Determine the (x, y) coordinate at the center of the cell enclosing the given text.  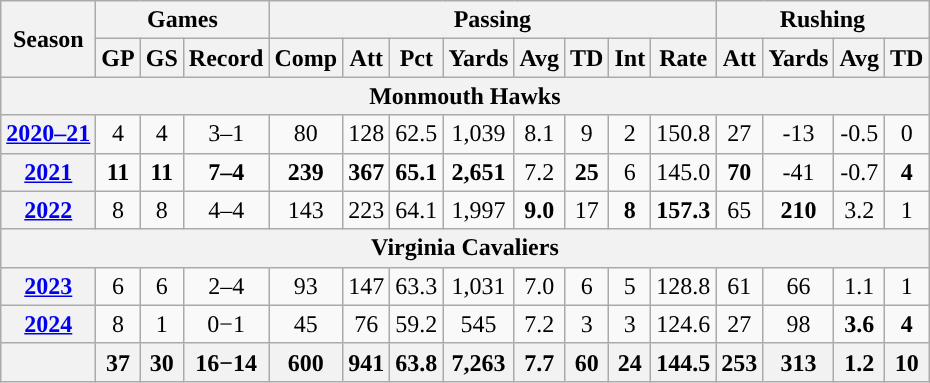
239 (306, 172)
64.1 (416, 210)
Rushing (822, 20)
62.5 (416, 134)
150.8 (684, 134)
80 (306, 134)
25 (587, 172)
223 (366, 210)
313 (798, 362)
0 (907, 134)
Comp (306, 58)
941 (366, 362)
17 (587, 210)
7–4 (226, 172)
76 (366, 324)
7.0 (540, 286)
16−14 (226, 362)
60 (587, 362)
Int (630, 58)
61 (740, 286)
Virginia Cavaliers (465, 248)
1,031 (478, 286)
1.1 (860, 286)
1.2 (860, 362)
63.8 (416, 362)
9 (587, 134)
7,263 (478, 362)
-41 (798, 172)
-0.7 (860, 172)
2020–21 (48, 134)
2022 (48, 210)
2023 (48, 286)
98 (798, 324)
8.1 (540, 134)
70 (740, 172)
3.6 (860, 324)
367 (366, 172)
0−1 (226, 324)
Rate (684, 58)
Passing (492, 20)
210 (798, 210)
10 (907, 362)
65 (740, 210)
-0.5 (860, 134)
1,039 (478, 134)
147 (366, 286)
5 (630, 286)
1,997 (478, 210)
Games (182, 20)
145.0 (684, 172)
143 (306, 210)
2 (630, 134)
600 (306, 362)
Pct (416, 58)
2021 (48, 172)
GP (118, 58)
GS (162, 58)
2–4 (226, 286)
45 (306, 324)
Monmouth Hawks (465, 96)
2024 (48, 324)
63.3 (416, 286)
124.6 (684, 324)
128 (366, 134)
Record (226, 58)
66 (798, 286)
7.7 (540, 362)
-13 (798, 134)
545 (478, 324)
128.8 (684, 286)
30 (162, 362)
3–1 (226, 134)
4–4 (226, 210)
253 (740, 362)
65.1 (416, 172)
37 (118, 362)
93 (306, 286)
Season (48, 39)
157.3 (684, 210)
2,651 (478, 172)
144.5 (684, 362)
59.2 (416, 324)
24 (630, 362)
9.0 (540, 210)
3.2 (860, 210)
